Pinpoint the cell where the given text exists, returning its (x, y) midpoint coordinate. 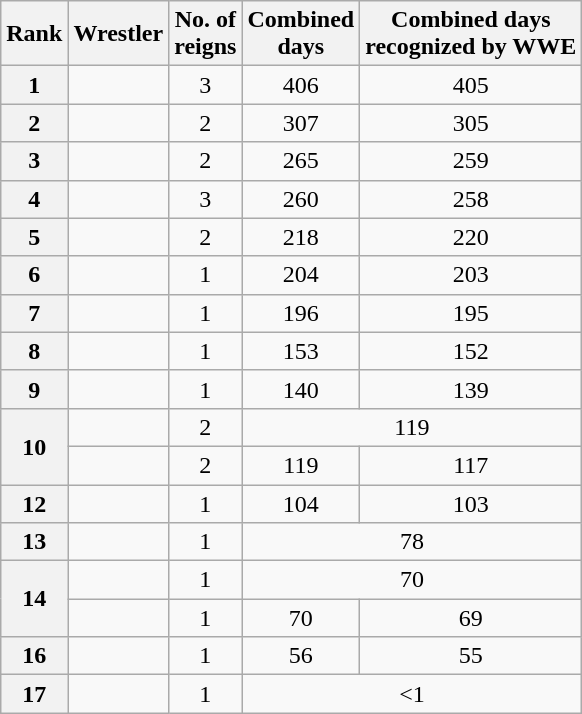
6 (34, 275)
10 (34, 446)
305 (471, 123)
56 (301, 656)
9 (34, 389)
265 (301, 161)
139 (471, 389)
78 (412, 542)
16 (34, 656)
Combineddays (301, 34)
55 (471, 656)
260 (301, 199)
218 (301, 237)
8 (34, 351)
104 (301, 503)
Combined daysrecognized by WWE (471, 34)
14 (34, 599)
259 (471, 161)
406 (301, 85)
153 (301, 351)
220 (471, 237)
117 (471, 465)
<1 (412, 694)
204 (301, 275)
Wrestler (118, 34)
152 (471, 351)
405 (471, 85)
12 (34, 503)
5 (34, 237)
195 (471, 313)
258 (471, 199)
7 (34, 313)
196 (301, 313)
69 (471, 618)
13 (34, 542)
No. ofreigns (206, 34)
103 (471, 503)
4 (34, 199)
17 (34, 694)
307 (301, 123)
203 (471, 275)
140 (301, 389)
Rank (34, 34)
